For the text-containing cell, return its midpoint in (X, Y) coordinate format. 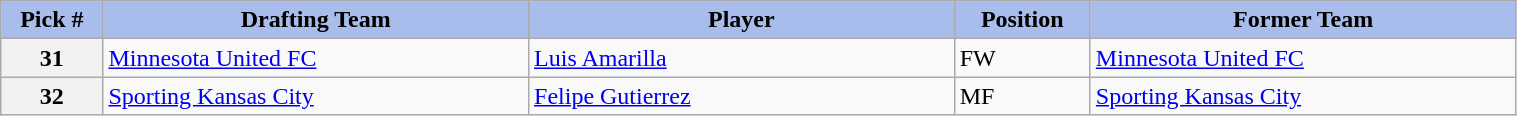
Pick # (52, 20)
MF (1022, 96)
Luis Amarilla (742, 58)
FW (1022, 58)
31 (52, 58)
Former Team (1303, 20)
Position (1022, 20)
Player (742, 20)
Drafting Team (316, 20)
Felipe Gutierrez (742, 96)
32 (52, 96)
